Identify which cell holds the provided text, then report its [X, Y] central coordinate. 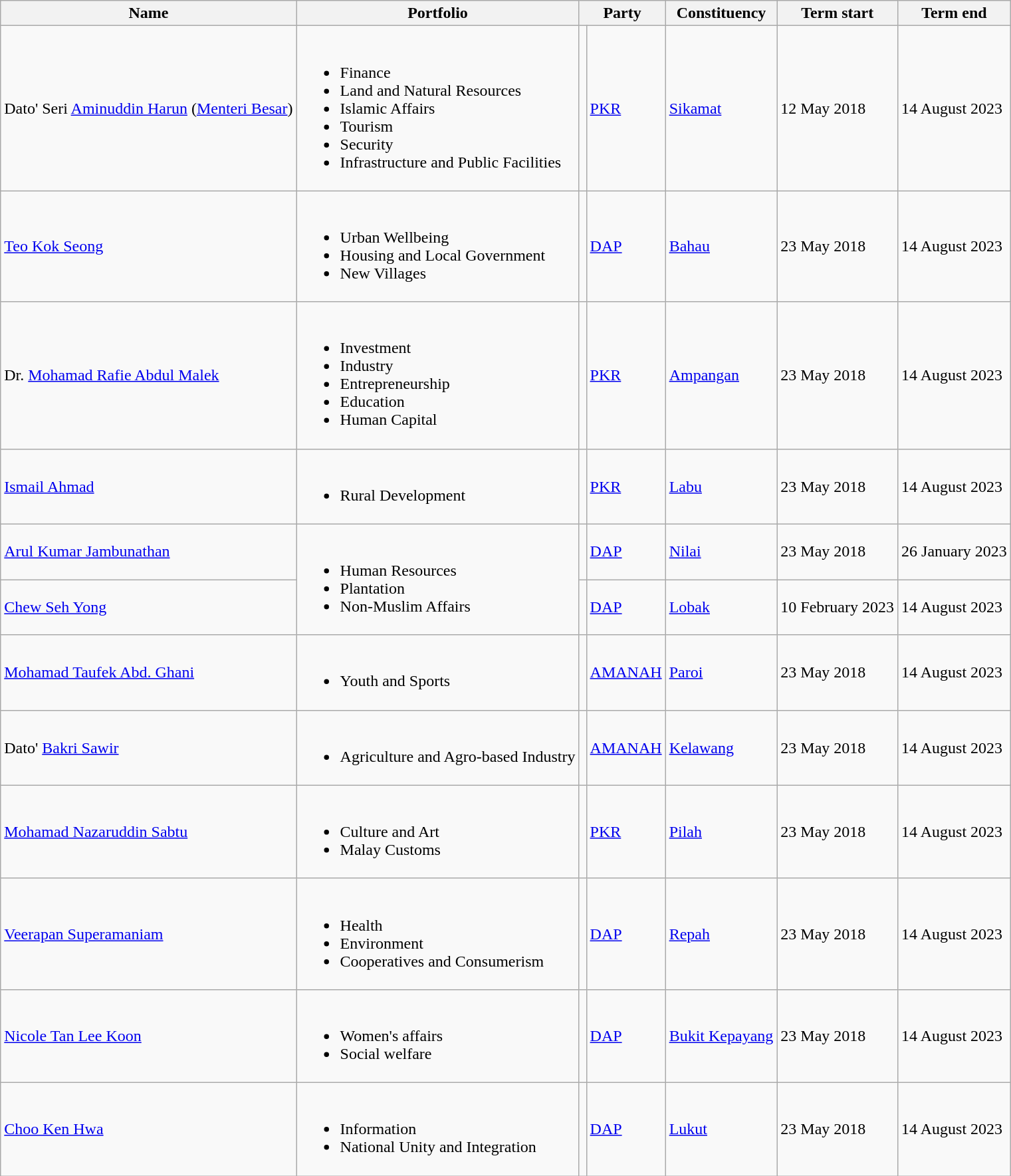
Teo Kok Seong [149, 246]
Urban WellbeingHousing and Local GovernmentNew Villages [437, 246]
26 January 2023 [955, 552]
Mohamad Taufek Abd. Ghani [149, 673]
Mohamad Nazaruddin Sabtu [149, 832]
Lukut [721, 1129]
Dr. Mohamad Rafie Abdul Malek [149, 375]
Sikamat [721, 108]
HealthEnvironmentCooperatives and Consumerism [437, 933]
InvestmentIndustryEntrepreneurshipEducationHuman Capital [437, 375]
Rural Development [437, 487]
Kelawang [721, 747]
Youth and Sports [437, 673]
Paroi [721, 673]
Chew Seh Yong [149, 608]
Ampangan [721, 375]
Ismail Ahmad [149, 487]
Term start [838, 13]
Dato' Bakri Sawir [149, 747]
Dato' Seri Aminuddin Harun (Menteri Besar) [149, 108]
Lobak [721, 608]
Bukit Kepayang [721, 1036]
Arul Kumar Jambunathan [149, 552]
Constituency [721, 13]
Choo Ken Hwa [149, 1129]
Repah [721, 933]
Labu [721, 487]
FinanceLand and Natural ResourcesIslamic AffairsTourismSecurityInfrastructure and Public Facilities [437, 108]
10 February 2023 [838, 608]
Nicole Tan Lee Koon [149, 1036]
Name [149, 13]
Women's affairsSocial welfare [437, 1036]
Party [622, 13]
Culture and ArtMalay Customs [437, 832]
Nilai [721, 552]
Veerapan Superamaniam [149, 933]
12 May 2018 [838, 108]
Human ResourcesPlantationNon-Muslim Affairs [437, 580]
Bahau [721, 246]
Pilah [721, 832]
Portfolio [437, 13]
Term end [955, 13]
Agriculture and Agro-based Industry [437, 747]
InformationNational Unity and Integration [437, 1129]
